Scan for the cell matching the given text and deliver its [X, Y] coordinate at center. 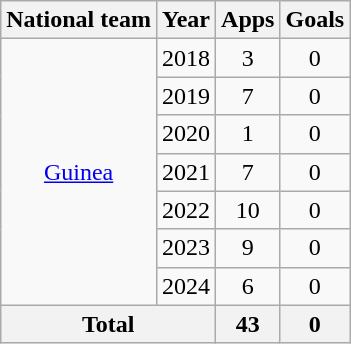
Apps [248, 20]
9 [248, 248]
2019 [186, 96]
3 [248, 58]
2023 [186, 248]
2021 [186, 172]
Total [108, 324]
Goals [315, 20]
2024 [186, 286]
National team [79, 20]
Year [186, 20]
2022 [186, 210]
2018 [186, 58]
Guinea [79, 172]
2020 [186, 134]
43 [248, 324]
6 [248, 286]
10 [248, 210]
1 [248, 134]
